Identify which cell holds the provided text, then report its (X, Y) central coordinate. 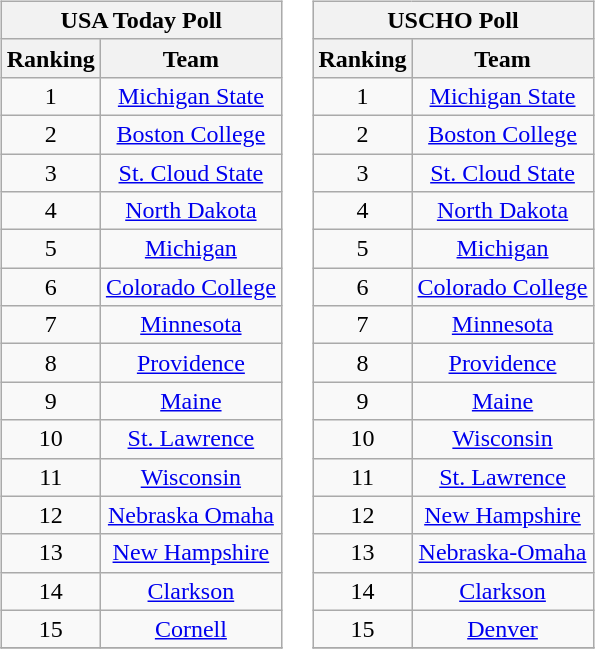
Nebraska Omaha (190, 515)
USA Today Poll (141, 20)
USCHO Poll (453, 20)
Denver (502, 629)
Nebraska-Omaha (502, 553)
Cornell (190, 629)
